Detect which cell encompasses the target text, then output its [X, Y] center coordinate. 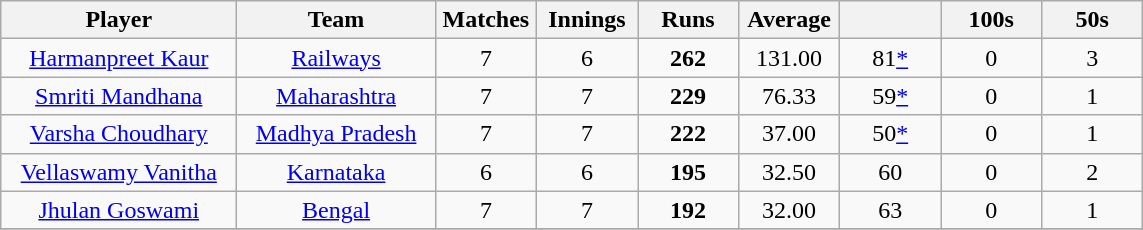
Runs [688, 20]
Average [790, 20]
60 [890, 172]
Railways [336, 58]
76.33 [790, 96]
195 [688, 172]
Innings [586, 20]
63 [890, 210]
100s [992, 20]
3 [1092, 58]
Smriti Mandhana [119, 96]
229 [688, 96]
192 [688, 210]
81* [890, 58]
Varsha Choudhary [119, 134]
Bengal [336, 210]
Jhulan Goswami [119, 210]
Player [119, 20]
Harmanpreet Kaur [119, 58]
262 [688, 58]
222 [688, 134]
32.50 [790, 172]
50* [890, 134]
Team [336, 20]
Vellaswamy Vanitha [119, 172]
Maharashtra [336, 96]
2 [1092, 172]
50s [1092, 20]
Madhya Pradesh [336, 134]
59* [890, 96]
131.00 [790, 58]
32.00 [790, 210]
37.00 [790, 134]
Matches [486, 20]
Karnataka [336, 172]
